From the cell containing the given text, extract its center point as (x, y) coordinate. 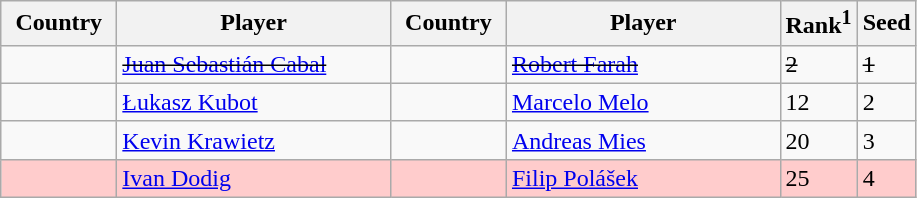
Rank1 (818, 24)
Kevin Krawietz (254, 140)
12 (818, 102)
Juan Sebastián Cabal (254, 64)
3 (886, 140)
20 (818, 140)
Robert Farah (643, 64)
25 (818, 178)
4 (886, 178)
Marcelo Melo (643, 102)
Filip Polášek (643, 178)
1 (886, 64)
Łukasz Kubot (254, 102)
Andreas Mies (643, 140)
Ivan Dodig (254, 178)
Seed (886, 24)
